Extract the (X, Y) coordinate from the center of the cell holding the provided text.  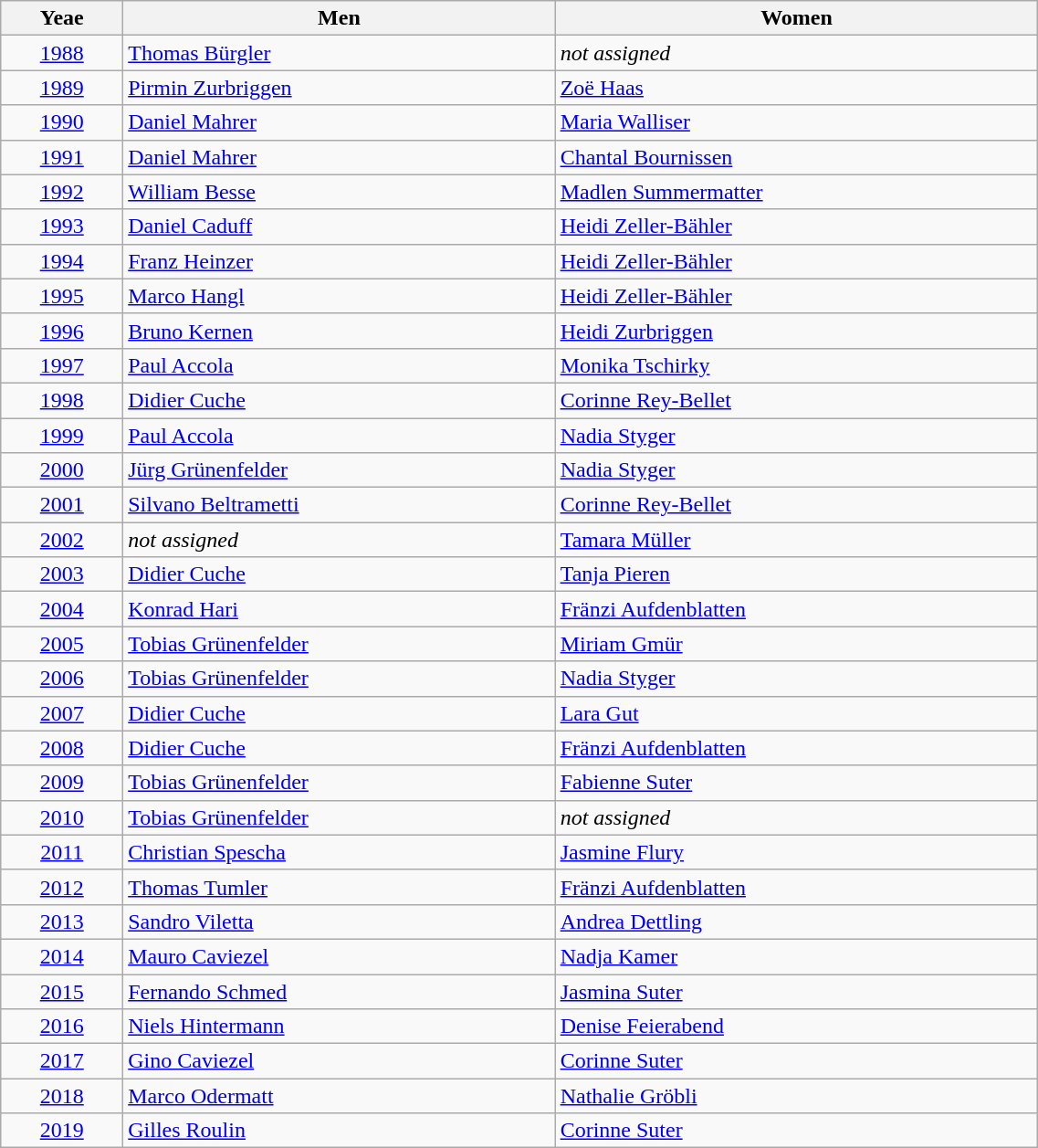
2007 (62, 713)
Niels Hintermann (340, 1027)
Marco Hangl (340, 296)
Jürg Grünenfelder (340, 470)
Monika Tschirky (796, 365)
Nathalie Gröbli (796, 1096)
2003 (62, 574)
Women (796, 18)
Lara Gut (796, 713)
Marco Odermatt (340, 1096)
Gino Caviezel (340, 1061)
Tamara Müller (796, 540)
Madlen Summermatter (796, 192)
2016 (62, 1027)
Bruno Kernen (340, 331)
Mauro Caviezel (340, 956)
1993 (62, 226)
Maria Walliser (796, 122)
Heidi Zurbriggen (796, 331)
2014 (62, 956)
1997 (62, 365)
1992 (62, 192)
Yeae (62, 18)
Gilles Roulin (340, 1131)
Andrea Dettling (796, 922)
2001 (62, 505)
1991 (62, 157)
1989 (62, 88)
1994 (62, 261)
2010 (62, 817)
Thomas Tumler (340, 887)
Silvano Beltrametti (340, 505)
Fabienne Suter (796, 783)
2002 (62, 540)
2019 (62, 1131)
Pirmin Zurbriggen (340, 88)
2000 (62, 470)
1998 (62, 400)
1999 (62, 436)
1988 (62, 53)
Chantal Bournissen (796, 157)
2018 (62, 1096)
Nadja Kamer (796, 956)
1990 (62, 122)
2009 (62, 783)
2005 (62, 644)
2008 (62, 748)
Thomas Bürgler (340, 53)
2004 (62, 609)
1996 (62, 331)
2017 (62, 1061)
1995 (62, 296)
Jasmina Suter (796, 991)
Jasmine Flury (796, 852)
Franz Heinzer (340, 261)
Sandro Viletta (340, 922)
Men (340, 18)
2015 (62, 991)
2011 (62, 852)
2013 (62, 922)
Zoë Haas (796, 88)
2012 (62, 887)
Tanja Pieren (796, 574)
Konrad Hari (340, 609)
Denise Feierabend (796, 1027)
Christian Spescha (340, 852)
2006 (62, 679)
Daniel Caduff (340, 226)
Miriam Gmür (796, 644)
William Besse (340, 192)
Fernando Schmed (340, 991)
